From the cell containing the given text, extract its center point as [X, Y] coordinate. 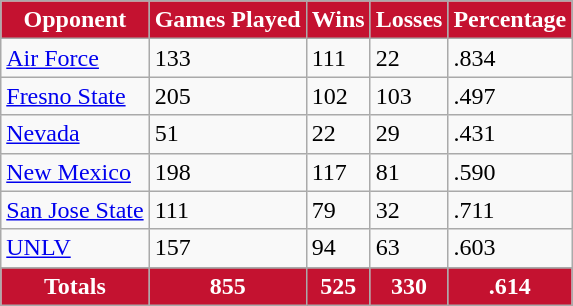
94 [338, 248]
Wins [338, 20]
29 [409, 134]
330 [409, 286]
New Mexico [75, 172]
Games Played [228, 20]
Opponent [75, 20]
103 [409, 96]
.603 [510, 248]
525 [338, 286]
205 [228, 96]
.834 [510, 58]
51 [228, 134]
32 [409, 210]
.614 [510, 286]
63 [409, 248]
UNLV [75, 248]
Fresno State [75, 96]
San Jose State [75, 210]
Percentage [510, 20]
Totals [75, 286]
.431 [510, 134]
81 [409, 172]
Air Force [75, 58]
855 [228, 286]
133 [228, 58]
.590 [510, 172]
102 [338, 96]
Losses [409, 20]
157 [228, 248]
.497 [510, 96]
198 [228, 172]
Nevada [75, 134]
79 [338, 210]
.711 [510, 210]
117 [338, 172]
